Pinpoint the cell where the given text exists, returning its (X, Y) midpoint coordinate. 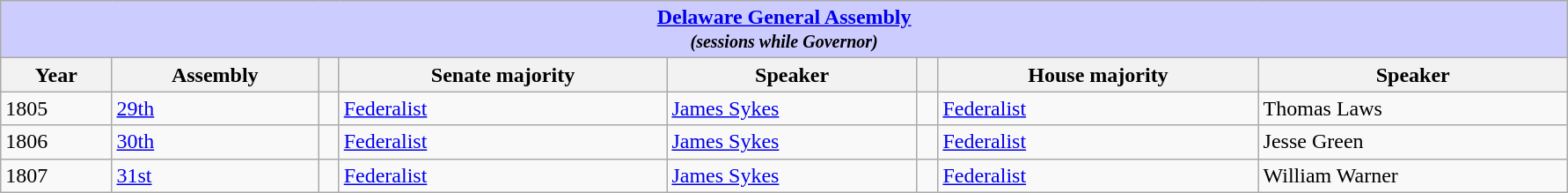
House majority (1098, 75)
Delaware General Assembly (sessions while Governor) (785, 30)
1807 (56, 175)
1805 (56, 108)
30th (215, 142)
1806 (56, 142)
Jesse Green (1413, 142)
Year (56, 75)
Assembly (215, 75)
Thomas Laws (1413, 108)
William Warner (1413, 175)
31st (215, 175)
Senate majority (503, 75)
29th (215, 108)
